Return [x, y] of the center of cell containing provided text 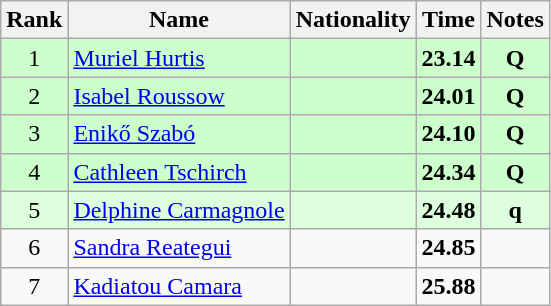
5 [34, 210]
24.01 [448, 96]
Cathleen Tschirch [179, 172]
Time [448, 20]
23.14 [448, 58]
24.48 [448, 210]
Muriel Hurtis [179, 58]
Notes [515, 20]
1 [34, 58]
Name [179, 20]
24.34 [448, 172]
3 [34, 134]
Delphine Carmagnole [179, 210]
Kadiatou Camara [179, 286]
24.85 [448, 248]
Rank [34, 20]
q [515, 210]
4 [34, 172]
2 [34, 96]
6 [34, 248]
Isabel Roussow [179, 96]
Nationality [353, 20]
Enikő Szabó [179, 134]
24.10 [448, 134]
7 [34, 286]
25.88 [448, 286]
Sandra Reategui [179, 248]
